Scan for the cell matching the given text and deliver its [X, Y] coordinate at center. 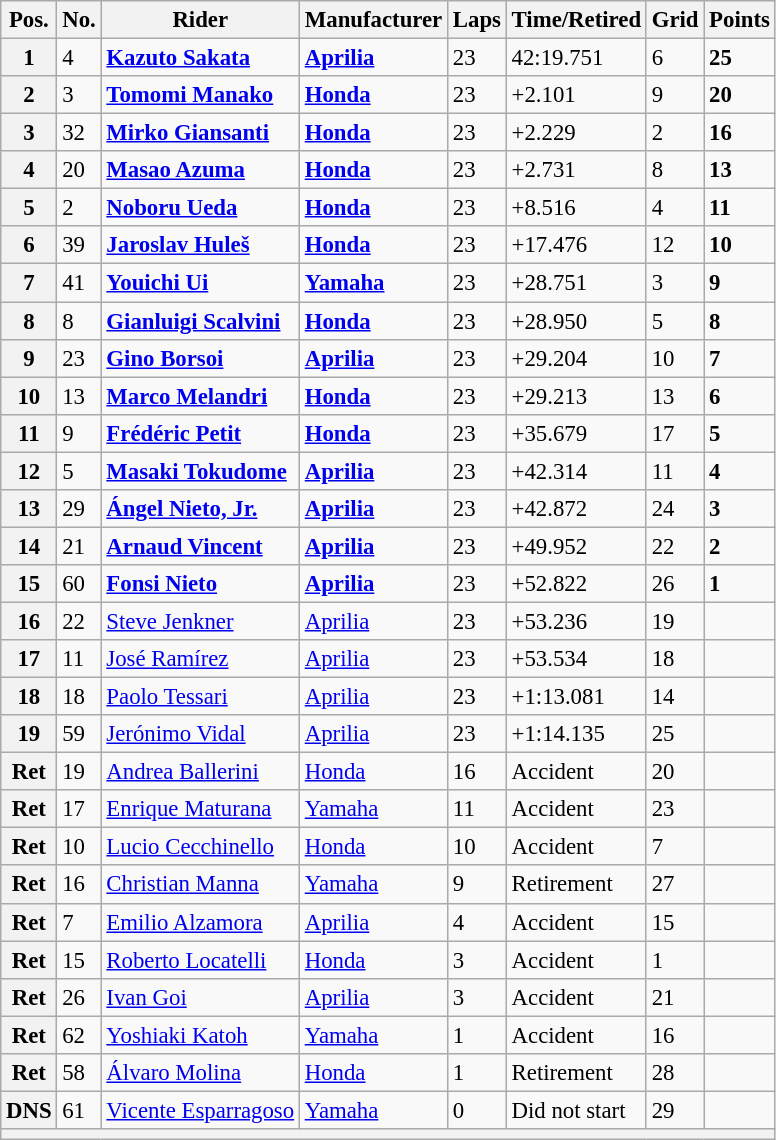
Marco Melandri [200, 396]
+42.314 [576, 471]
42:19.751 [576, 58]
+1:13.081 [576, 697]
+53.534 [576, 659]
Vicente Esparragoso [200, 1110]
Pos. [29, 20]
Masaki Tokudome [200, 471]
Points [740, 20]
Jerónimo Vidal [200, 734]
Tomomi Manako [200, 95]
+53.236 [576, 621]
28 [674, 1073]
Kazuto Sakata [200, 58]
Grid [674, 20]
Andrea Ballerini [200, 772]
Lucio Cecchinello [200, 847]
+35.679 [576, 433]
+42.872 [576, 509]
Rider [200, 20]
Jaroslav Huleš [200, 245]
Ángel Nieto, Jr. [200, 509]
Gino Borsoi [200, 358]
Gianluigi Scalvini [200, 321]
58 [79, 1073]
Frédéric Petit [200, 433]
Manufacturer [373, 20]
39 [79, 245]
41 [79, 283]
Enrique Maturana [200, 809]
+2.731 [576, 170]
27 [674, 885]
+28.751 [576, 283]
Paolo Tessari [200, 697]
+29.213 [576, 396]
Youichi Ui [200, 283]
+2.101 [576, 95]
+29.204 [576, 358]
+28.950 [576, 321]
Álvaro Molina [200, 1073]
Yoshiaki Katoh [200, 1035]
No. [79, 20]
Did not start [576, 1110]
Roberto Locatelli [200, 960]
José Ramírez [200, 659]
Ivan Goi [200, 997]
60 [79, 584]
62 [79, 1035]
Laps [478, 20]
Mirko Giansanti [200, 133]
+49.952 [576, 546]
Steve Jenkner [200, 621]
24 [674, 509]
0 [478, 1110]
59 [79, 734]
Arnaud Vincent [200, 546]
61 [79, 1110]
+1:14.135 [576, 734]
Fonsi Nieto [200, 584]
+8.516 [576, 208]
+52.822 [576, 584]
Masao Azuma [200, 170]
Noboru Ueda [200, 208]
DNS [29, 1110]
+2.229 [576, 133]
Christian Manna [200, 885]
Emilio Alzamora [200, 922]
32 [79, 133]
+17.476 [576, 245]
Time/Retired [576, 20]
